Scan for the cell matching the given text and deliver its (X, Y) coordinate at center. 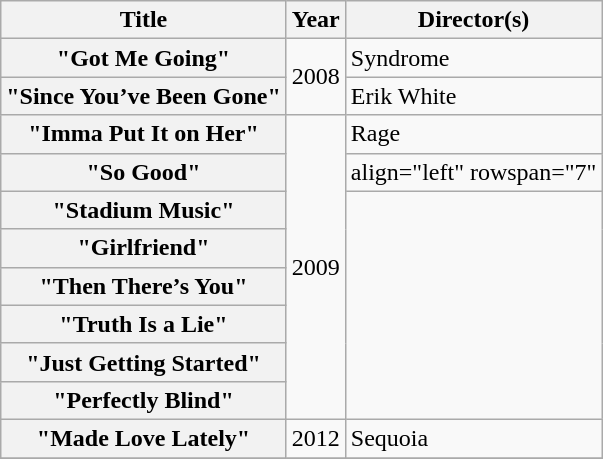
Rage (474, 134)
2008 (316, 77)
"Since You’ve Been Gone" (144, 96)
"Made Love Lately" (144, 438)
Director(s) (474, 20)
"Truth Is a Lie" (144, 324)
Title (144, 20)
"Then There’s You" (144, 286)
"Girlfriend" (144, 248)
"Perfectly Blind" (144, 400)
Year (316, 20)
"So Good" (144, 172)
Syndrome (474, 58)
"Got Me Going" (144, 58)
"Imma Put It on Her" (144, 134)
align="left" rowspan="7" (474, 172)
"Just Getting Started" (144, 362)
Sequoia (474, 438)
2009 (316, 267)
"Stadium Music" (144, 210)
2012 (316, 438)
Erik White (474, 96)
